Return the [x, y] coordinate for the center point of the cell that contains the specified text.  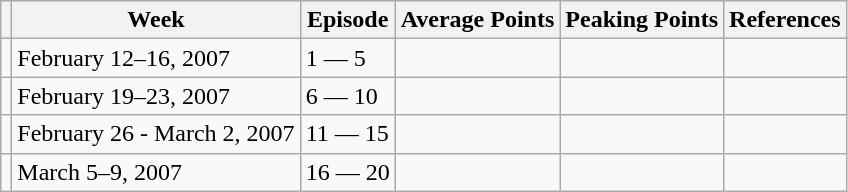
11 — 15 [348, 134]
References [786, 20]
16 — 20 [348, 172]
March 5–9, 2007 [156, 172]
Week [156, 20]
6 — 10 [348, 96]
Peaking Points [642, 20]
February 26 - March 2, 2007 [156, 134]
February 19–23, 2007 [156, 96]
February 12–16, 2007 [156, 58]
Average Points [478, 20]
Episode [348, 20]
1 — 5 [348, 58]
